From the cell containing the given text, extract its center point as [x, y] coordinate. 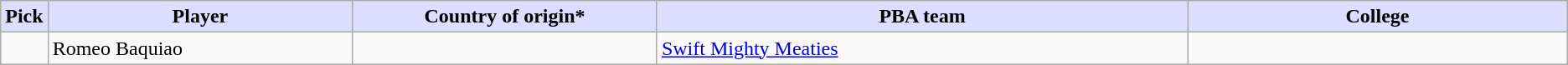
Country of origin* [505, 17]
Pick [24, 17]
Player [199, 17]
PBA team [921, 17]
College [1377, 17]
Romeo Baquiao [199, 48]
Swift Mighty Meaties [921, 48]
